From the cell containing the given text, extract its center point as (X, Y) coordinate. 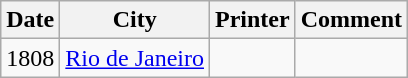
Printer (253, 20)
Date (30, 20)
1808 (30, 58)
Rio de Janeiro (135, 58)
Comment (351, 20)
City (135, 20)
